Capture the cell that displays the provided text and extract its (X, Y) central coordinate. 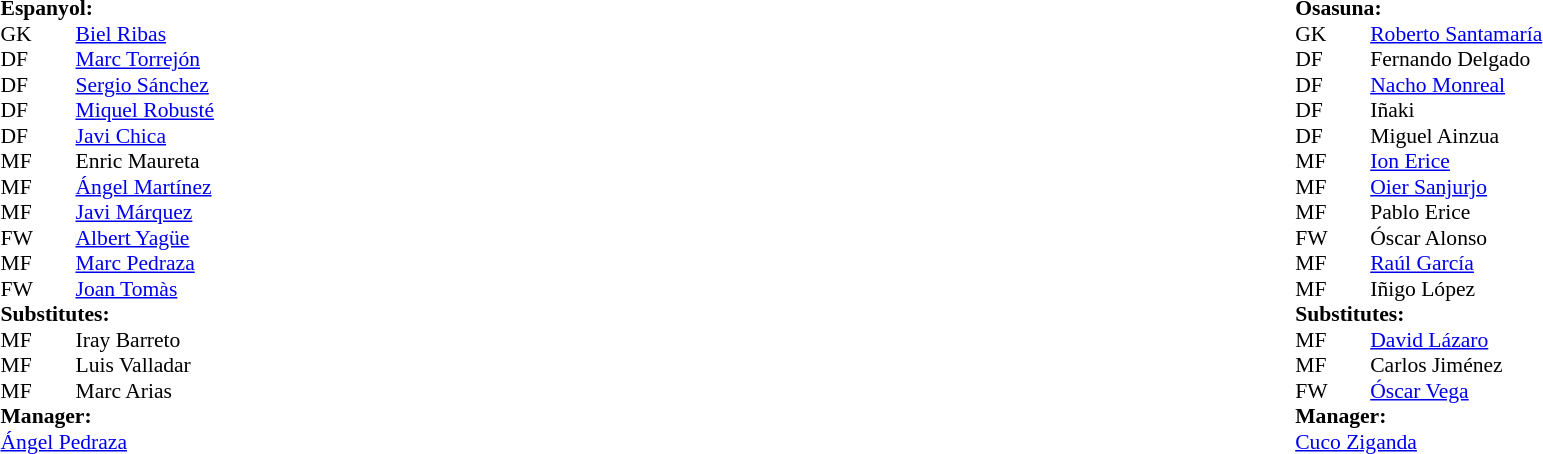
David Lázaro (1456, 340)
Óscar Alonso (1456, 238)
Albert Yagüe (146, 238)
Biel Ribas (146, 34)
Iray Barreto (146, 340)
Óscar Vega (1456, 391)
Iñigo López (1456, 289)
Javi Márquez (146, 213)
Roberto Santamaría (1456, 34)
Luis Valladar (146, 365)
Javi Chica (146, 136)
Pablo Erice (1456, 213)
Miguel Ainzua (1456, 136)
Marc Pedraza (146, 263)
Ángel Martínez (146, 187)
Ion Erice (1456, 161)
Joan Tomàs (146, 289)
Miquel Robusté (146, 111)
Sergio Sánchez (146, 85)
Raúl García (1456, 263)
Fernando Delgado (1456, 59)
Enric Maureta (146, 161)
Iñaki (1456, 111)
Oier Sanjurjo (1456, 187)
Marc Arias (146, 391)
Marc Torrejón (146, 59)
Carlos Jiménez (1456, 365)
Nacho Monreal (1456, 85)
